Return (X, Y) of the center of cell containing provided text 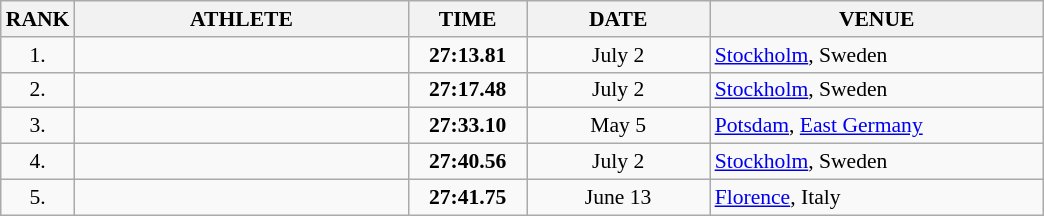
TIME (468, 19)
June 13 (618, 197)
4. (38, 162)
27:41.75 (468, 197)
27:40.56 (468, 162)
Florence, Italy (877, 197)
RANK (38, 19)
2. (38, 90)
27:33.10 (468, 126)
5. (38, 197)
May 5 (618, 126)
1. (38, 55)
ATHLETE (241, 19)
27:17.48 (468, 90)
DATE (618, 19)
27:13.81 (468, 55)
3. (38, 126)
VENUE (877, 19)
Potsdam, East Germany (877, 126)
